Identify which cell holds the provided text, then report its (X, Y) central coordinate. 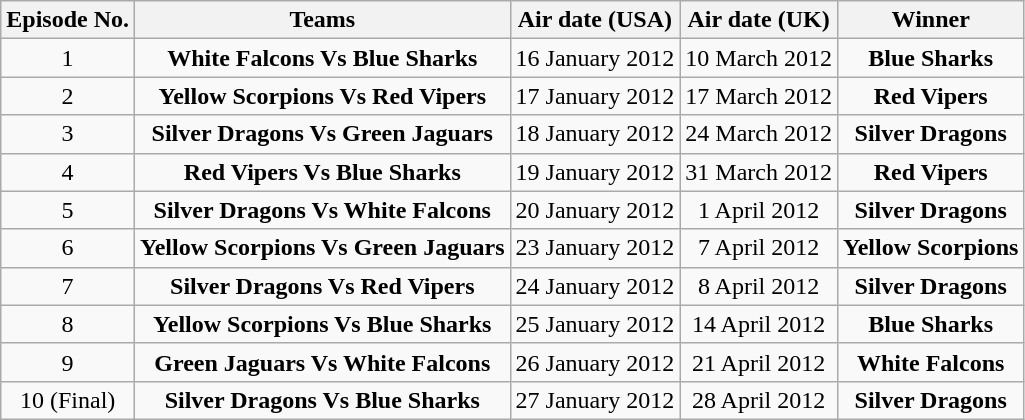
8 April 2012 (759, 286)
Silver Dragons Vs Green Jaguars (323, 134)
17 March 2012 (759, 96)
17 January 2012 (595, 96)
Green Jaguars Vs White Falcons (323, 362)
Silver Dragons Vs White Falcons (323, 210)
White Falcons Vs Blue Sharks (323, 58)
Episode No. (68, 20)
27 January 2012 (595, 400)
5 (68, 210)
White Falcons (930, 362)
16 January 2012 (595, 58)
14 April 2012 (759, 324)
28 April 2012 (759, 400)
7 (68, 286)
1 (68, 58)
Red Vipers Vs Blue Sharks (323, 172)
24 March 2012 (759, 134)
Silver Dragons Vs Blue Sharks (323, 400)
Yellow Scorpions Vs Green Jaguars (323, 248)
Yellow Scorpions Vs Blue Sharks (323, 324)
Yellow Scorpions (930, 248)
24 January 2012 (595, 286)
4 (68, 172)
8 (68, 324)
18 January 2012 (595, 134)
7 April 2012 (759, 248)
31 March 2012 (759, 172)
26 January 2012 (595, 362)
3 (68, 134)
23 January 2012 (595, 248)
1 April 2012 (759, 210)
Yellow Scorpions Vs Red Vipers (323, 96)
10 (Final) (68, 400)
21 April 2012 (759, 362)
6 (68, 248)
Teams (323, 20)
Air date (USA) (595, 20)
2 (68, 96)
10 March 2012 (759, 58)
9 (68, 362)
19 January 2012 (595, 172)
Silver Dragons Vs Red Vipers (323, 286)
Winner (930, 20)
20 January 2012 (595, 210)
Air date (UK) (759, 20)
25 January 2012 (595, 324)
